Determine the (x, y) coordinate at the center of the cell enclosing the given text.  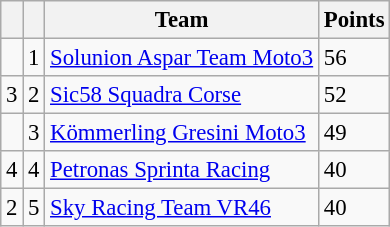
Team (182, 20)
Sic58 Squadra Corse (182, 95)
56 (354, 58)
49 (354, 133)
52 (354, 95)
1 (34, 58)
5 (34, 208)
Points (354, 20)
Sky Racing Team VR46 (182, 208)
Petronas Sprinta Racing (182, 170)
Kömmerling Gresini Moto3 (182, 133)
Solunion Aspar Team Moto3 (182, 58)
